Find where the given text appears and provide that cell's center as [X, Y] coordinate. 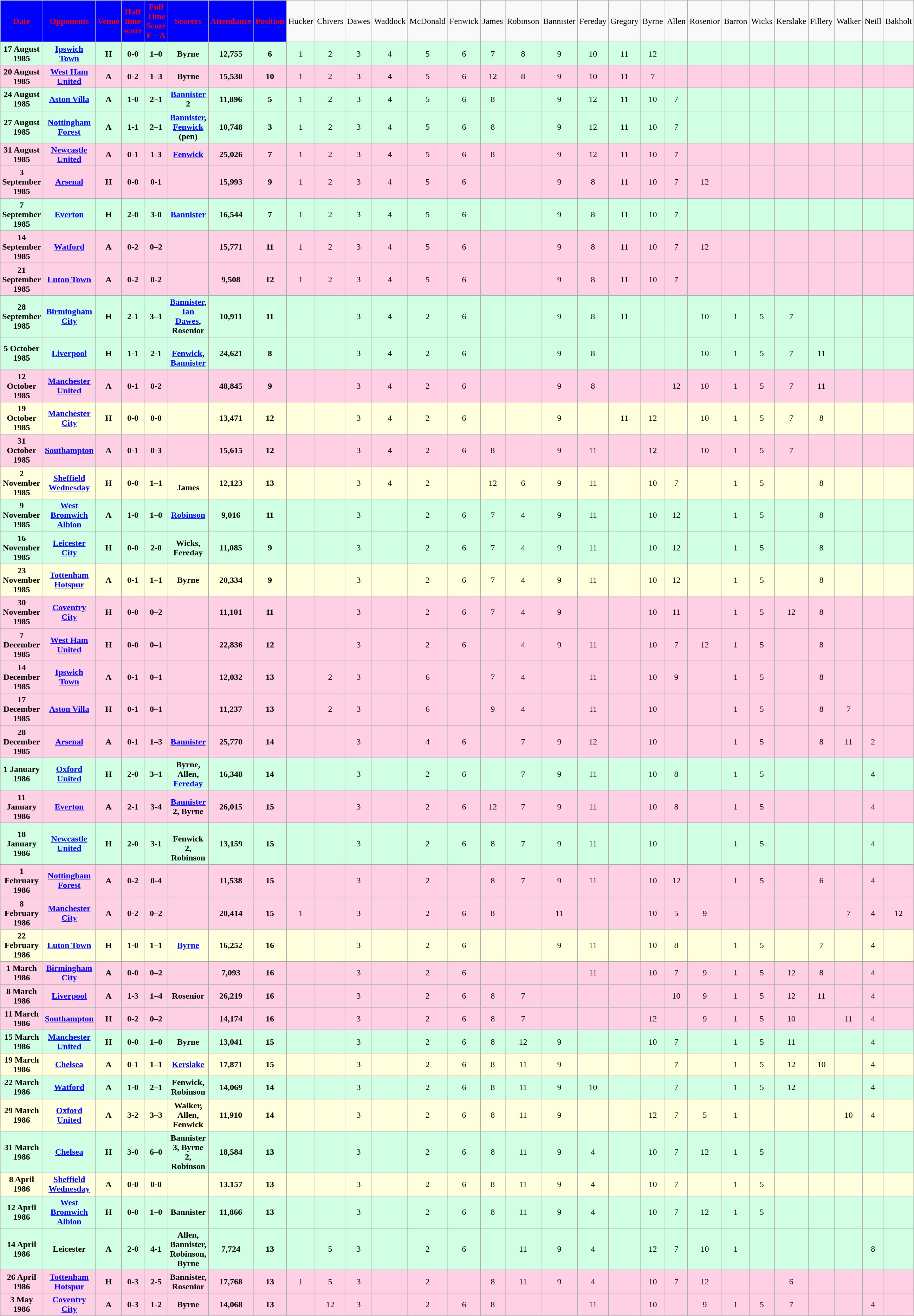
Opponents [69, 21]
0-4 [156, 880]
4-1 [156, 1249]
17 August 1985 [22, 53]
Barron [735, 21]
Neill [873, 21]
Allen, Bannister, Robinson, Byrne [188, 1249]
Fenwick, Bannister [188, 353]
15,771 [231, 247]
11,085 [231, 548]
Bakholt [899, 21]
28 December 1985 [22, 742]
Allen [676, 21]
Walker, Allen, Fenwick [188, 1115]
17,768 [231, 1282]
3-2 [133, 1115]
11,237 [231, 709]
11 March 1986 [22, 1019]
12 April 1986 [22, 1212]
48,845 [231, 386]
26,219 [231, 996]
Bannister 2, Byrne [188, 806]
1 February 1986 [22, 880]
17,871 [231, 1064]
Hucker [301, 21]
16,252 [231, 946]
31 August 1985 [22, 155]
27 August 1985 [22, 127]
20,334 [231, 580]
Scorers [188, 21]
15,530 [231, 77]
Attendance [231, 21]
25,770 [231, 742]
Bannister, Fenwick (pen) [188, 127]
Date [22, 21]
14,069 [231, 1088]
15 March 1986 [22, 1042]
17 December 1985 [22, 709]
6–0 [156, 1152]
10,748 [231, 127]
Fenwick, Robinson [188, 1088]
21 September 1985 [22, 279]
Gregory [624, 21]
5 October 1985 [22, 353]
26,015 [231, 806]
11,896 [231, 99]
22 March 1986 [22, 1088]
1 January 1986 [22, 774]
Half time score [133, 21]
Position [270, 21]
16 November 1985 [22, 548]
Bannister, Rosenior [188, 1282]
26 April 1986 [22, 1282]
Fenwick 2, Robinson [188, 844]
12,123 [231, 483]
12,032 [231, 677]
18 January 1986 [22, 844]
14 September 1985 [22, 247]
16,348 [231, 774]
19 March 1986 [22, 1064]
7 December 1985 [22, 645]
13.157 [231, 1185]
11,101 [231, 612]
McDonald [428, 21]
8 February 1986 [22, 913]
14 April 1986 [22, 1249]
25,026 [231, 155]
22,836 [231, 645]
15,615 [231, 451]
14,068 [231, 1304]
Fereday [593, 21]
Wicks [762, 21]
24,621 [231, 353]
31 October 1985 [22, 451]
Bannister 2 [188, 99]
9,016 [231, 515]
30 November 1985 [22, 612]
12,755 [231, 53]
11,866 [231, 1212]
28 September 1985 [22, 316]
Fillery [822, 21]
9 November 1985 [22, 515]
15,993 [231, 182]
16,544 [231, 214]
11,538 [231, 880]
18,584 [231, 1152]
10,911 [231, 316]
3-1 [156, 844]
7,093 [231, 973]
3 September 1985 [22, 182]
7 September 1985 [22, 214]
2-5 [156, 1282]
12 October 1985 [22, 386]
Full Time ScoreF – A [156, 21]
11,910 [231, 1115]
Dawes [358, 21]
Byrne, Allen, Fereday [188, 774]
Bannister, Ian Dawes, Rosenior [188, 316]
20,414 [231, 913]
Venue [109, 21]
13,471 [231, 418]
3 May 1986 [22, 1304]
Waddock [390, 21]
Leicester City [69, 548]
13,159 [231, 844]
Wicks, Fereday [188, 548]
Chivers [330, 21]
20 August 1985 [22, 77]
24 August 1985 [22, 99]
8 March 1986 [22, 996]
8 April 1986 [22, 1185]
11 January 1986 [22, 806]
29 March 1986 [22, 1115]
1–4 [156, 996]
1-2 [156, 1304]
31 March 1986 [22, 1152]
3-4 [156, 806]
23 November 1985 [22, 580]
Leicester [69, 1249]
14 December 1985 [22, 677]
3–3 [156, 1115]
1 March 1986 [22, 973]
Bannister 3, Byrne 2, Robinson [188, 1152]
13,041 [231, 1042]
7,724 [231, 1249]
9,508 [231, 279]
Walker [849, 21]
19 October 1985 [22, 418]
14,174 [231, 1019]
22 February 1986 [22, 946]
2 November 1985 [22, 483]
